Search for the cell housing the specified text and yield its [X, Y] center coordinate. 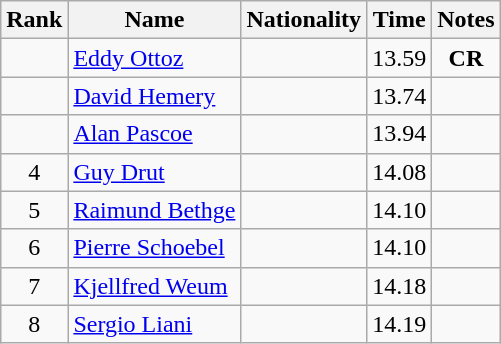
Raimund Bethge [154, 210]
5 [34, 210]
Eddy Ottoz [154, 58]
14.18 [400, 286]
CR [466, 58]
7 [34, 286]
14.19 [400, 324]
13.59 [400, 58]
Kjellfred Weum [154, 286]
Time [400, 20]
Sergio Liani [154, 324]
14.08 [400, 172]
6 [34, 248]
13.94 [400, 134]
Alan Pascoe [154, 134]
David Hemery [154, 96]
Pierre Schoebel [154, 248]
13.74 [400, 96]
Nationality [304, 20]
8 [34, 324]
Name [154, 20]
Rank [34, 20]
Notes [466, 20]
4 [34, 172]
Guy Drut [154, 172]
